Return the (X, Y) coordinate for the center point of the cell that contains the specified text.  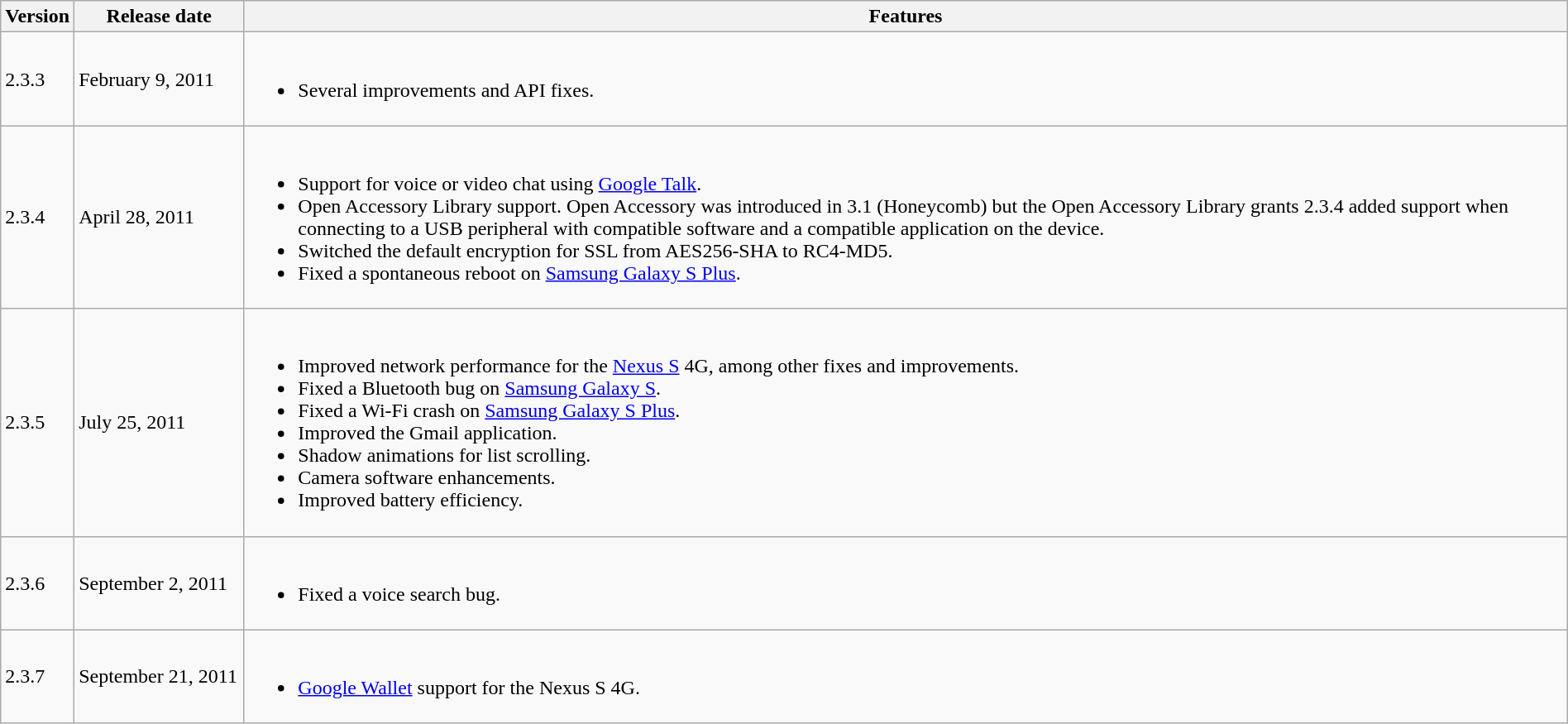
July 25, 2011 (159, 422)
Several improvements and API fixes. (906, 79)
Fixed a voice search bug. (906, 583)
2.3.4 (38, 217)
April 28, 2011 (159, 217)
Features (906, 17)
February 9, 2011 (159, 79)
2.3.5 (38, 422)
2.3.3 (38, 79)
September 2, 2011 (159, 583)
September 21, 2011 (159, 677)
Release date (159, 17)
Google Wallet support for the Nexus S 4G. (906, 677)
2.3.6 (38, 583)
Version (38, 17)
2.3.7 (38, 677)
